Return the [X, Y] coordinate for the center point of the cell that contains the specified text.  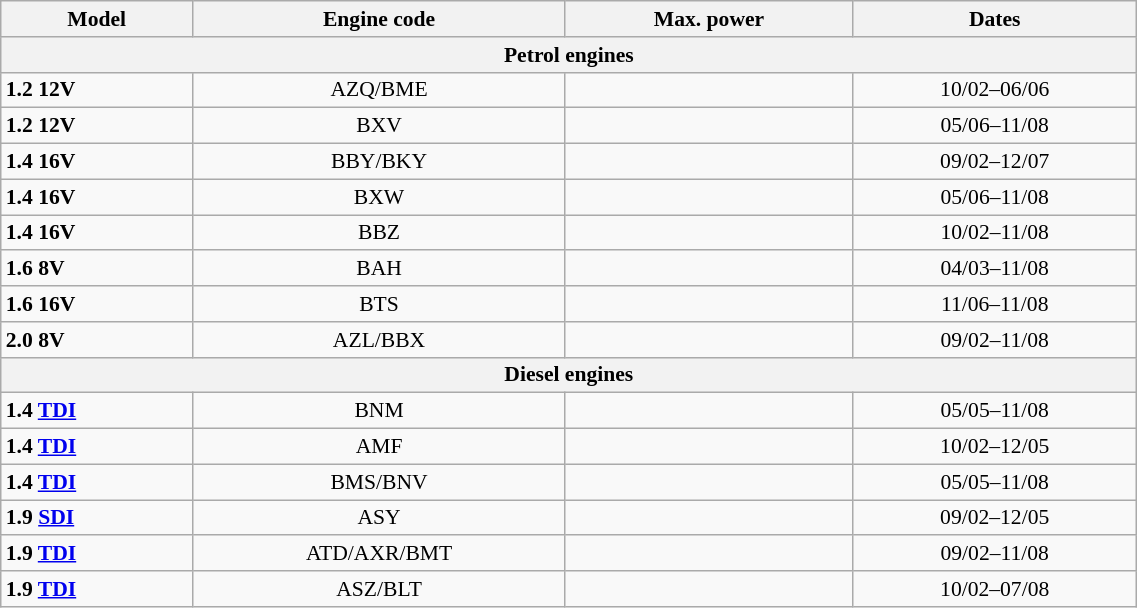
10/02–12/05 [995, 447]
Max. power [708, 19]
Dates [995, 19]
BTS [380, 304]
ASZ/BLT [380, 589]
BBY/BKY [380, 162]
10/02–06/06 [995, 90]
04/03–11/08 [995, 269]
Diesel engines [569, 375]
ATD/AXR/BMT [380, 554]
10/02–07/08 [995, 589]
ASY [380, 518]
BBZ [380, 233]
BAH [380, 269]
Engine code [380, 19]
BXW [380, 197]
BMS/BNV [380, 482]
AZL/BBX [380, 340]
1.6 16V [97, 304]
09/02–12/05 [995, 518]
AZQ/BME [380, 90]
1.9 SDI [97, 518]
Petrol engines [569, 55]
1.6 8V [97, 269]
AMF [380, 447]
BXV [380, 126]
2.0 8V [97, 340]
09/02–12/07 [995, 162]
10/02–11/08 [995, 233]
BNM [380, 411]
11/06–11/08 [995, 304]
Model [97, 19]
